Capture the cell that displays the provided text and extract its [X, Y] central coordinate. 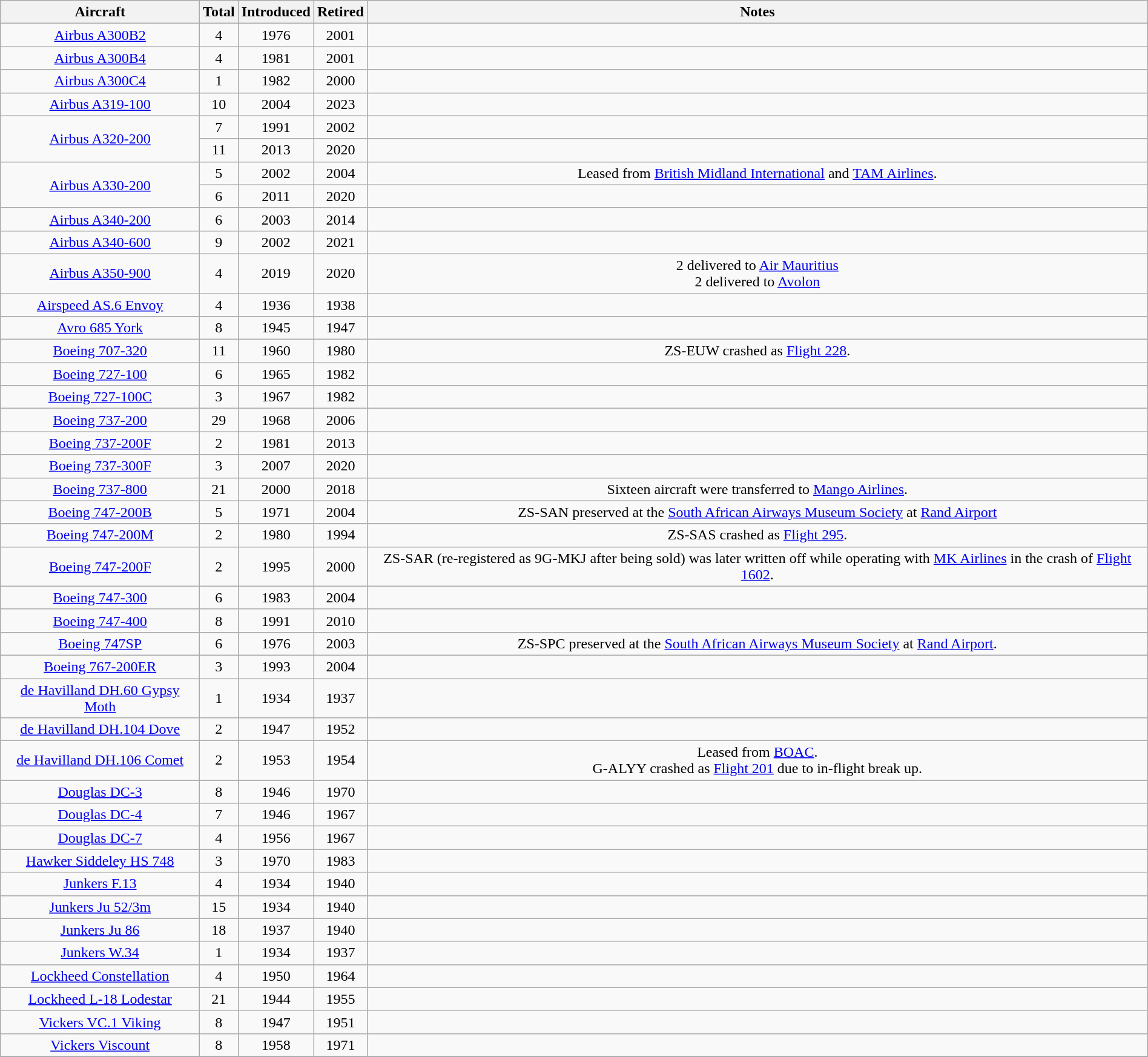
Airbus A330-200 [101, 185]
Airspeed AS.6 Envoy [101, 305]
Boeing 747-200M [101, 535]
Boeing 737-300F [101, 466]
Junkers W.34 [101, 953]
de Havilland DH.60 Gypsy Moth [101, 697]
1994 [340, 535]
Boeing 737-200F [101, 443]
de Havilland DH.104 Dove [101, 729]
Boeing 727-100C [101, 397]
de Havilland DH.106 Comet [101, 760]
ZS-EUW crashed as Flight 228. [757, 351]
Airbus A300B2 [101, 35]
Airbus A340-200 [101, 219]
Total [219, 12]
Hawker Siddeley HS 748 [101, 861]
1955 [340, 999]
Boeing 747-300 [101, 598]
15 [219, 907]
Boeing 727-100 [101, 374]
Junkers Ju 52/3m [101, 907]
Vickers VC.1 Viking [101, 1022]
Airbus A320-200 [101, 139]
Airbus A300C4 [101, 81]
1938 [340, 305]
1968 [276, 420]
2023 [340, 104]
Notes [757, 12]
1944 [276, 999]
9 [219, 242]
Airbus A340-600 [101, 242]
1993 [276, 667]
2019 [276, 274]
Lockheed L-18 Lodestar [101, 999]
2010 [340, 621]
1960 [276, 351]
ZS-SAN preserved at the South African Airways Museum Society at Rand Airport [757, 512]
29 [219, 420]
Boeing 737-200 [101, 420]
Douglas DC-7 [101, 838]
2014 [340, 219]
1936 [276, 305]
Sixteen aircraft were transferred to Mango Airlines. [757, 489]
Junkers F.13 [101, 884]
Junkers Ju 86 [101, 930]
ZS-SPC preserved at the South African Airways Museum Society at Rand Airport. [757, 644]
Douglas DC-4 [101, 815]
Airbus A319-100 [101, 104]
Boeing 747-200F [101, 567]
Boeing 767-200ER [101, 667]
2011 [276, 196]
1952 [340, 729]
ZS-SAR (re-registered as 9G-MKJ after being sold) was later written off while operating with MK Airlines in the crash of Flight 1602. [757, 567]
18 [219, 930]
Lockheed Constellation [101, 976]
1950 [276, 976]
Aircraft [101, 12]
10 [219, 104]
1953 [276, 760]
1954 [340, 760]
1958 [276, 1045]
Boeing 747SP [101, 644]
2007 [276, 466]
Boeing 707-320 [101, 351]
Vickers Viscount [101, 1045]
Airbus A300B4 [101, 58]
2021 [340, 242]
1995 [276, 567]
Avro 685 York [101, 328]
Douglas DC-3 [101, 792]
1965 [276, 374]
1956 [276, 838]
1945 [276, 328]
ZS-SAS crashed as Flight 295. [757, 535]
2 delivered to Air Mauritius2 delivered to Avolon [757, 274]
Introduced [276, 12]
1964 [340, 976]
Airbus A350-900 [101, 274]
Boeing 737-800 [101, 489]
Leased from British Midland International and TAM Airlines. [757, 173]
2006 [340, 420]
Leased from BOAC.G-ALYY crashed as Flight 201 due to in-flight break up. [757, 760]
1951 [340, 1022]
Boeing 747-400 [101, 621]
2018 [340, 489]
Boeing 747-200B [101, 512]
Retired [340, 12]
